From the cell containing the given text, extract its center point as [x, y] coordinate. 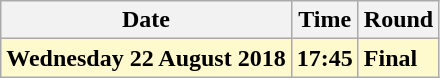
Wednesday 22 August 2018 [146, 58]
Final [398, 58]
17:45 [324, 58]
Time [324, 20]
Round [398, 20]
Date [146, 20]
